Detect which cell encompasses the target text, then output its (X, Y) center coordinate. 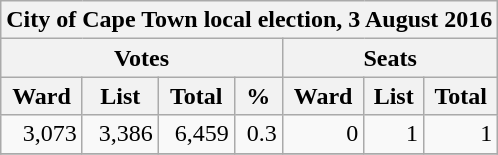
Seats (390, 58)
City of Cape Town local election, 3 August 2016 (250, 20)
6,459 (196, 134)
3,073 (42, 134)
0.3 (258, 134)
0 (323, 134)
Votes (142, 58)
% (258, 96)
3,386 (120, 134)
